Determine the [X, Y] coordinate at the center of the cell enclosing the given text.  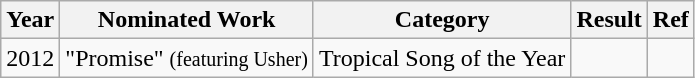
Tropical Song of the Year [442, 58]
Ref [670, 20]
Category [442, 20]
Nominated Work [187, 20]
Year [30, 20]
2012 [30, 58]
"Promise" (featuring Usher) [187, 58]
Result [609, 20]
